Determine the [x, y] coordinate at the center of the cell enclosing the given text.  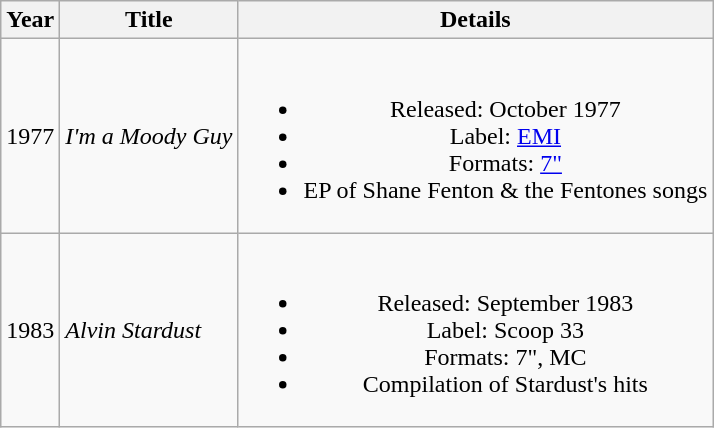
1977 [30, 136]
Released: October 1977Label: EMIFormats: 7"EP of Shane Fenton & the Fentones songs [476, 136]
I'm a Moody Guy [149, 136]
Released: September 1983Label: Scoop 33Formats: 7", MCCompilation of Stardust's hits [476, 330]
1983 [30, 330]
Year [30, 20]
Details [476, 20]
Alvin Stardust [149, 330]
Title [149, 20]
